Scan for the cell matching the given text and deliver its [x, y] coordinate at center. 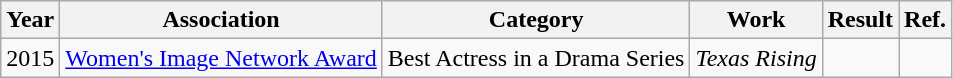
Texas Rising [756, 58]
Association [221, 20]
2015 [30, 58]
Category [536, 20]
Year [30, 20]
Result [860, 20]
Women's Image Network Award [221, 58]
Work [756, 20]
Ref. [926, 20]
Best Actress in a Drama Series [536, 58]
